Locate the cell with the specified text and output its (X, Y) center coordinate. 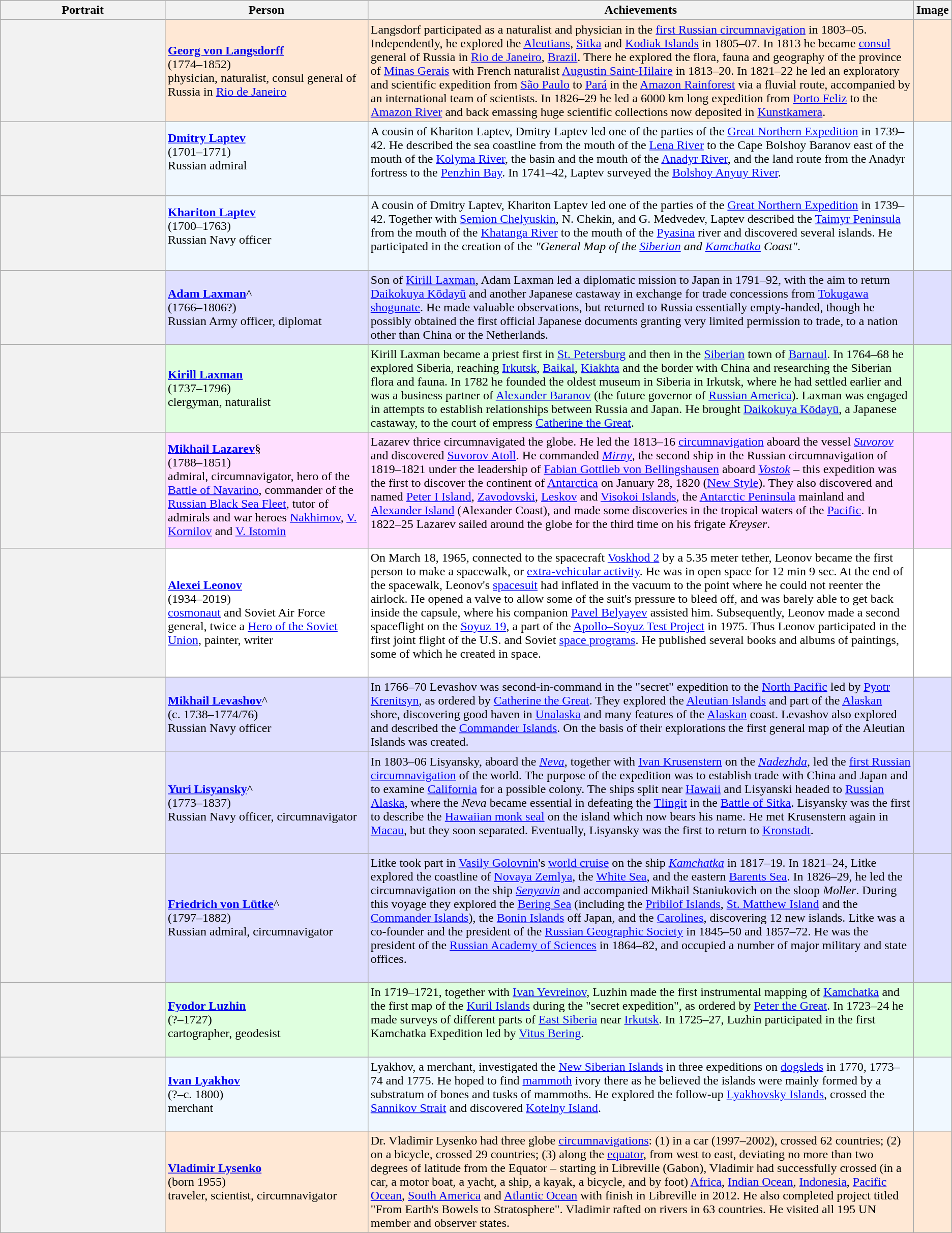
Fyodor Luzhin(?–1727)cartographer, geodesist (266, 1019)
Kirill Laxman(1737–1796)clergyman, naturalist (266, 389)
Friedrich von Lütke^(1797–1882)Russian admiral, circumnavigator (266, 918)
Georg von Langsdorff(1774–1852)physician, naturalist, consul general of Russia in Rio de Janeiro (266, 71)
Khariton Laptev(1700–1763)Russian Navy officer (266, 233)
Mikhail Levashov^(c. 1738–1774/76)Russian Navy officer (266, 714)
Person (266, 10)
Ivan Lyakhov(?–c. 1800)merchant (266, 1094)
Dmitry Laptev(1701–1771)Russian admiral (266, 159)
Vladimir Lysenko (born 1955)traveler, scientist, circumnavigator (266, 1182)
Adam Laxman^(1766–1806?)Russian Army officer, diplomat (266, 307)
Alexei Leonov(1934–2019)cosmonaut and Soviet Air Force general, twice a Hero of the Soviet Union, painter, writer (266, 612)
Achievements (641, 10)
Image (933, 10)
Yuri Lisyansky^(1773–1837)Russian Navy officer, circumnavigator (266, 802)
Portrait (83, 10)
